Determine the [X, Y] coordinate at the center of the cell enclosing the given text.  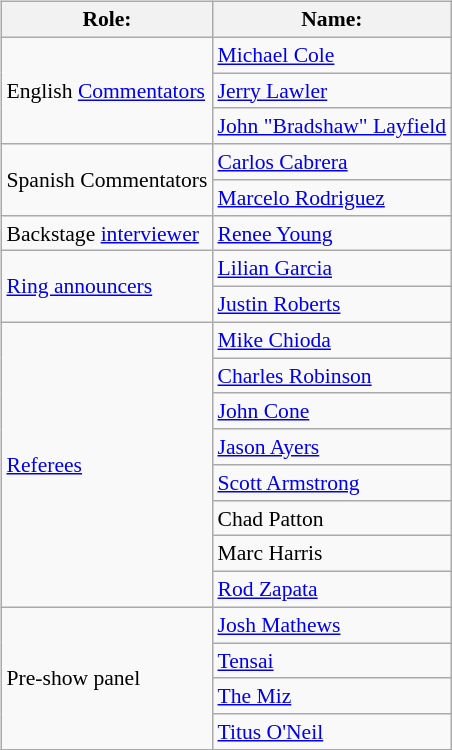
Josh Mathews [332, 625]
Renee Young [332, 233]
Scott Armstrong [332, 483]
John "Bradshaw" Layfield [332, 126]
Rod Zapata [332, 590]
Charles Robinson [332, 376]
Name: [332, 20]
Jerry Lawler [332, 91]
Lilian Garcia [332, 269]
Role: [106, 20]
Titus O'Neil [332, 732]
The Miz [332, 696]
Referees [106, 464]
Carlos Cabrera [332, 162]
Justin Roberts [332, 305]
Spanish Commentators [106, 180]
Mike Chioda [332, 340]
John Cone [332, 411]
Backstage interviewer [106, 233]
Marcelo Rodriguez [332, 198]
Pre-show panel [106, 678]
Tensai [332, 661]
Marc Harris [332, 554]
Ring announcers [106, 286]
English Commentators [106, 90]
Jason Ayers [332, 447]
Chad Patton [332, 518]
Michael Cole [332, 55]
